Detect which cell encompasses the target text, then output its (x, y) center coordinate. 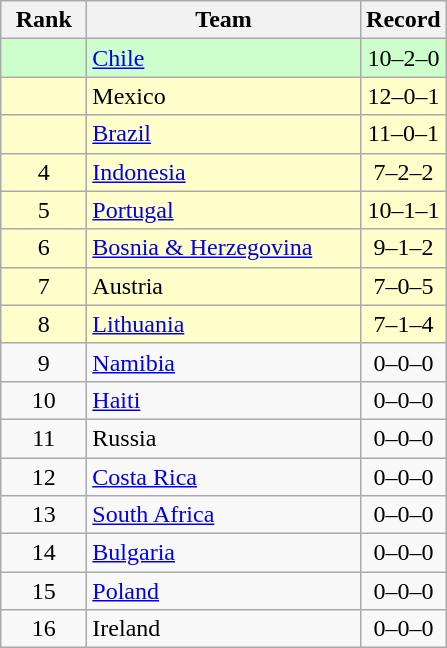
Mexico (224, 96)
Bosnia & Herzegovina (224, 248)
Rank (44, 20)
Record (403, 20)
Ireland (224, 629)
10 (44, 400)
Brazil (224, 134)
9–1–2 (403, 248)
Team (224, 20)
Russia (224, 438)
5 (44, 210)
South Africa (224, 515)
7–1–4 (403, 324)
9 (44, 362)
4 (44, 172)
Austria (224, 286)
8 (44, 324)
Chile (224, 58)
Lithuania (224, 324)
Haiti (224, 400)
14 (44, 553)
Costa Rica (224, 477)
10–2–0 (403, 58)
15 (44, 591)
12–0–1 (403, 96)
12 (44, 477)
7–0–5 (403, 286)
Poland (224, 591)
Namibia (224, 362)
7 (44, 286)
6 (44, 248)
Bulgaria (224, 553)
7–2–2 (403, 172)
11 (44, 438)
Indonesia (224, 172)
16 (44, 629)
10–1–1 (403, 210)
Portugal (224, 210)
13 (44, 515)
11–0–1 (403, 134)
